From the cell containing the given text, extract its center point as [X, Y] coordinate. 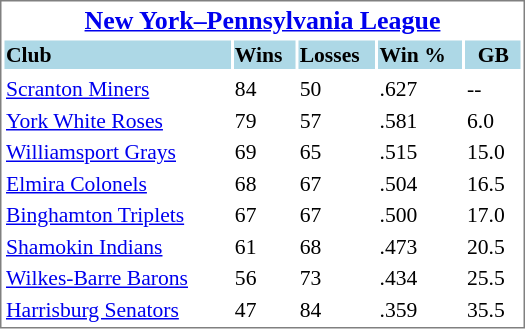
Harrisburg Senators [117, 310]
.581 [420, 120]
Shamokin Indians [117, 246]
.434 [420, 278]
Wilkes-Barre Barons [117, 278]
Binghamton Triplets [117, 215]
20.5 [494, 246]
47 [264, 310]
Scranton Miners [117, 89]
.359 [420, 310]
73 [336, 278]
61 [264, 246]
Club [117, 54]
79 [264, 120]
Wins [264, 54]
-- [494, 89]
50 [336, 89]
York White Roses [117, 120]
.504 [420, 184]
New York–Pennsylvania League [262, 20]
35.5 [494, 310]
Williamsport Grays [117, 152]
57 [336, 120]
56 [264, 278]
.515 [420, 152]
65 [336, 152]
69 [264, 152]
GB [494, 54]
6.0 [494, 120]
.627 [420, 89]
Win % [420, 54]
25.5 [494, 278]
.473 [420, 246]
Elmira Colonels [117, 184]
17.0 [494, 215]
.500 [420, 215]
Losses [336, 54]
15.0 [494, 152]
16.5 [494, 184]
